Scan for the cell matching the given text and deliver its [X, Y] coordinate at center. 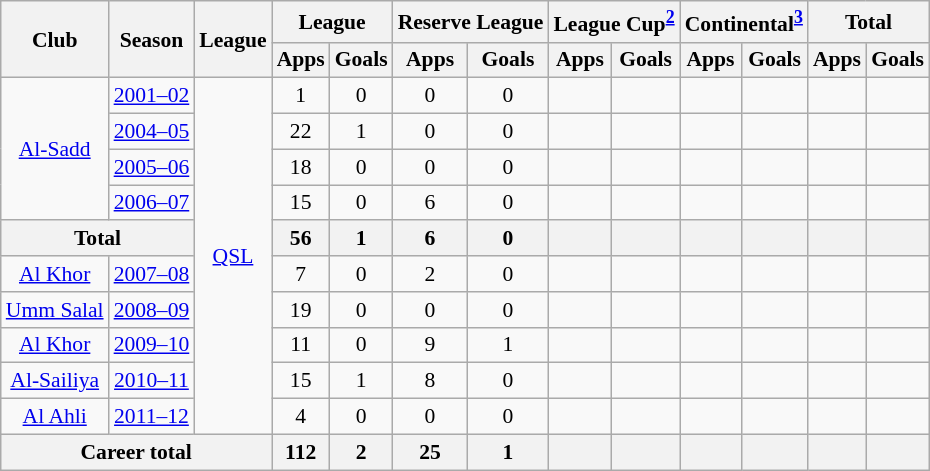
2005–06 [152, 167]
112 [301, 452]
22 [301, 132]
56 [301, 239]
Umm Salal [55, 310]
League Cup2 [614, 22]
4 [301, 417]
QSL [232, 256]
25 [430, 452]
11 [301, 345]
Al-Sadd [55, 149]
Al Ahli [55, 417]
Season [152, 40]
2001–02 [152, 96]
Reserve League [471, 22]
Career total [136, 452]
2011–12 [152, 417]
2007–08 [152, 274]
7 [301, 274]
9 [430, 345]
19 [301, 310]
2009–10 [152, 345]
2008–09 [152, 310]
2004–05 [152, 132]
2010–11 [152, 381]
Club [55, 40]
Continental3 [744, 22]
8 [430, 381]
18 [301, 167]
2006–07 [152, 203]
Al-Sailiya [55, 381]
